Provide the [X, Y] coordinate of the cell's center where the given text is located.  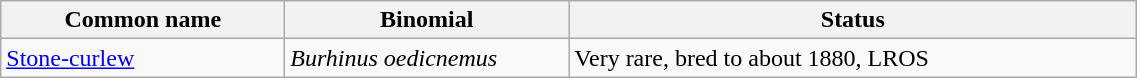
Burhinus oedicnemus [427, 58]
Stone-curlew [143, 58]
Common name [143, 20]
Status [853, 20]
Binomial [427, 20]
Very rare, bred to about 1880, LROS [853, 58]
